Pinpoint the cell where the given text exists, returning its [X, Y] midpoint coordinate. 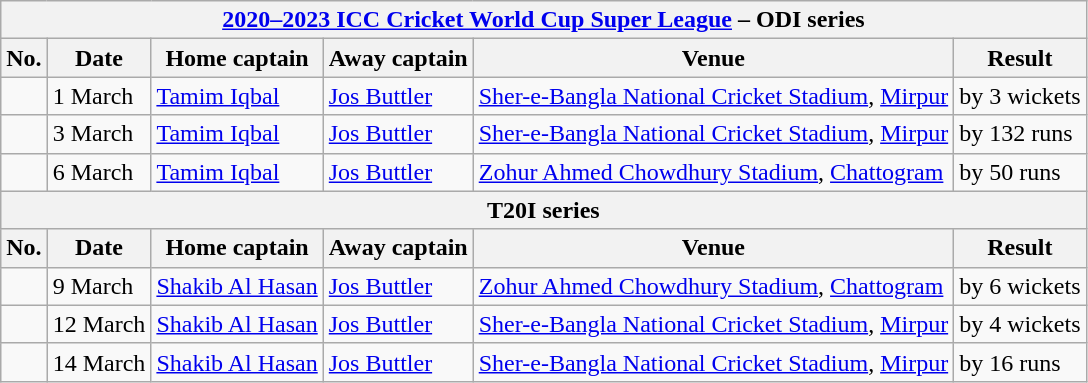
T20I series [544, 210]
1 March [99, 96]
6 March [99, 172]
12 March [99, 324]
by 6 wickets [1020, 286]
by 50 runs [1020, 172]
by 132 runs [1020, 134]
by 16 runs [1020, 362]
by 4 wickets [1020, 324]
9 March [99, 286]
2020–2023 ICC Cricket World Cup Super League – ODI series [544, 20]
14 March [99, 362]
3 March [99, 134]
by 3 wickets [1020, 96]
